Find where the given text appears and provide that cell's center as (X, Y) coordinate. 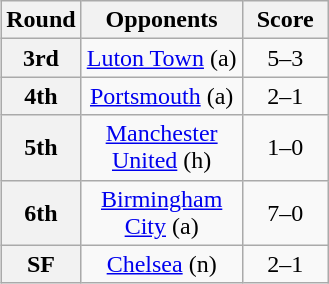
SF (41, 264)
3rd (41, 58)
Score (285, 20)
5–3 (285, 58)
1–0 (285, 148)
Portsmouth (a) (162, 96)
Opponents (162, 20)
Chelsea (n) (162, 264)
6th (41, 212)
4th (41, 96)
Manchester United (h) (162, 148)
Round (41, 20)
5th (41, 148)
7–0 (285, 212)
Birmingham City (a) (162, 212)
Luton Town (a) (162, 58)
